Search for the cell housing the specified text and yield its (x, y) center coordinate. 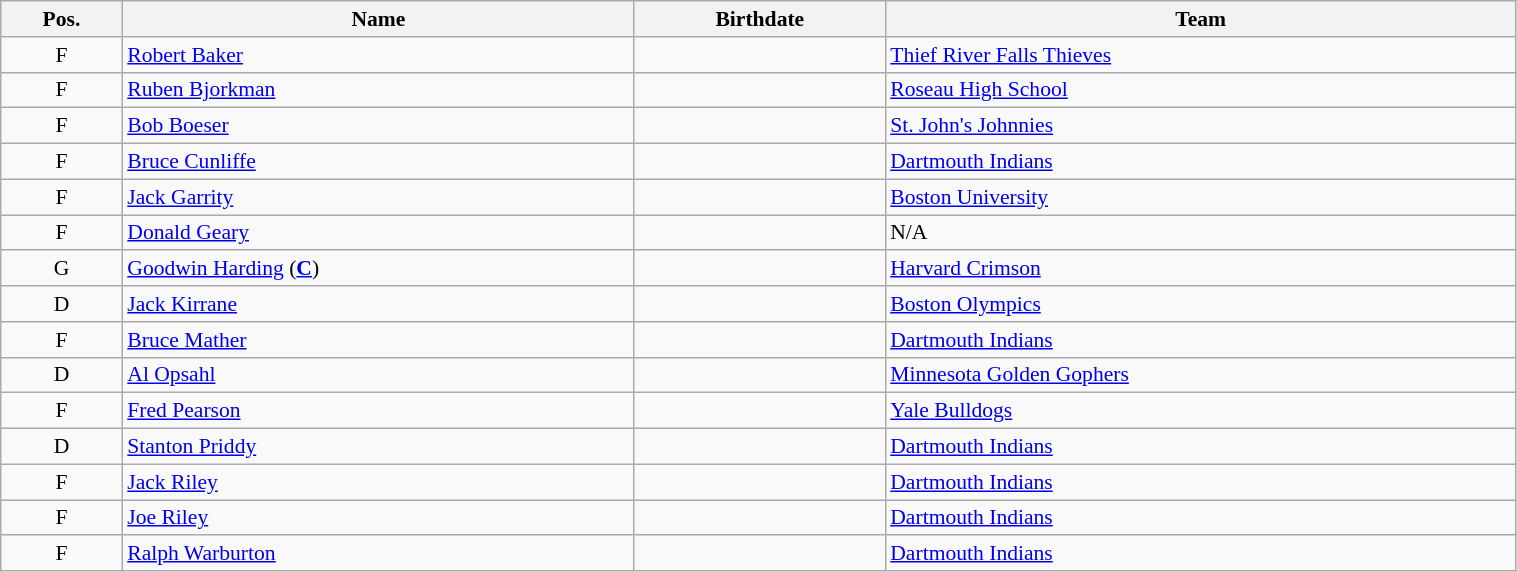
Boston University (1200, 197)
Bruce Mather (378, 340)
Jack Riley (378, 482)
Team (1200, 19)
Jack Garrity (378, 197)
Fred Pearson (378, 411)
Goodwin Harding (C) (378, 269)
Harvard Crimson (1200, 269)
Pos. (62, 19)
Birthdate (760, 19)
Boston Olympics (1200, 304)
Jack Kirrane (378, 304)
Roseau High School (1200, 90)
Robert Baker (378, 55)
N/A (1200, 233)
St. John's Johnnies (1200, 126)
Stanton Priddy (378, 447)
Name (378, 19)
Bruce Cunliffe (378, 162)
Minnesota Golden Gophers (1200, 375)
Ruben Bjorkman (378, 90)
Joe Riley (378, 518)
G (62, 269)
Bob Boeser (378, 126)
Thief River Falls Thieves (1200, 55)
Donald Geary (378, 233)
Al Opsahl (378, 375)
Yale Bulldogs (1200, 411)
Ralph Warburton (378, 554)
